Find where the given text appears and provide that cell's center as (X, Y) coordinate. 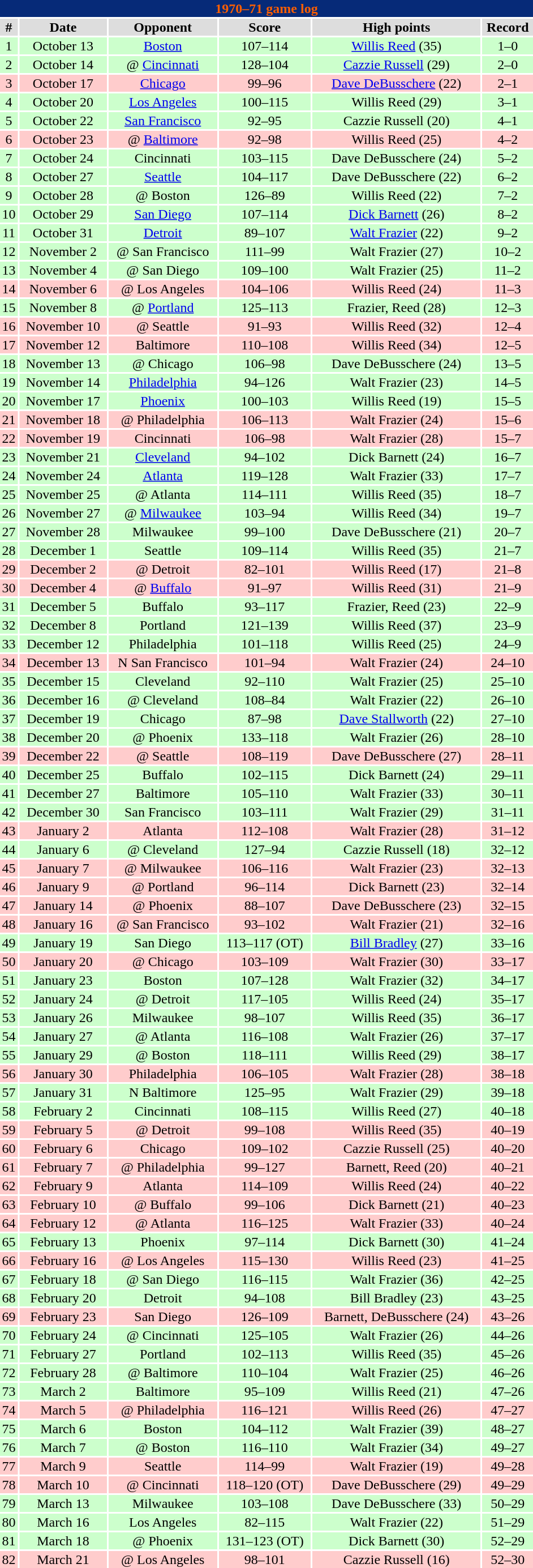
100–115 (265, 102)
January 6 (63, 849)
102–113 (265, 1354)
59 (9, 1130)
105–110 (265, 793)
March 7 (63, 1447)
45 (9, 868)
Dave DeBusschere (21) (397, 532)
February 28 (63, 1373)
109–100 (265, 270)
108–115 (265, 1111)
25–10 (508, 681)
October 27 (63, 177)
39–18 (508, 1092)
103–115 (265, 158)
34 (9, 663)
23 (9, 457)
32–16 (508, 924)
19 (9, 382)
79 (9, 1503)
114–109 (265, 1186)
15–5 (508, 401)
December 19 (63, 719)
December 25 (63, 775)
14 (9, 289)
87–98 (265, 719)
66 (9, 1261)
Frazier, Reed (28) (397, 307)
113–117 (OT) (265, 943)
Willis Reed (17) (397, 569)
2–1 (508, 83)
2–0 (508, 65)
November 27 (63, 513)
116–125 (265, 1223)
50–29 (508, 1503)
80 (9, 1522)
9–2 (508, 233)
47–27 (508, 1410)
98–101 (265, 1560)
81 (9, 1541)
37 (9, 719)
42–25 (508, 1279)
October 13 (63, 46)
High points (397, 27)
88–107 (265, 905)
82 (9, 1560)
Dick Barnett (21) (397, 1204)
2 (9, 65)
74 (9, 1410)
116–115 (265, 1279)
10 (9, 214)
November 17 (63, 401)
January 9 (63, 887)
56 (9, 1074)
116–110 (265, 1447)
5–2 (508, 158)
32–15 (508, 905)
Cazzie Russell (29) (397, 65)
98–107 (265, 1018)
7 (9, 158)
Walt Frazier (32) (397, 980)
8 (9, 177)
March 16 (63, 1522)
82–115 (265, 1522)
October 23 (63, 139)
75 (9, 1429)
116–108 (265, 1036)
1 (9, 46)
41–24 (508, 1242)
November 10 (63, 326)
36–17 (508, 1018)
November 4 (63, 270)
14–5 (508, 382)
97–114 (265, 1242)
60 (9, 1148)
27 (9, 532)
24 (9, 476)
Walt Frazier (30) (397, 962)
17 (9, 345)
131–123 (OT) (265, 1541)
104–106 (265, 289)
99–108 (265, 1130)
91–97 (265, 588)
99–100 (265, 532)
January 20 (63, 962)
18 (9, 364)
February 6 (63, 1148)
6–2 (508, 177)
112–108 (265, 831)
Willis Reed (22) (397, 195)
53 (9, 1018)
December 4 (63, 588)
34–17 (508, 980)
100–103 (265, 401)
January 16 (63, 924)
19–7 (508, 513)
Willis Reed (23) (397, 1261)
11–2 (508, 270)
39 (9, 756)
Walt Frazier (34) (397, 1447)
March 5 (63, 1410)
11 (9, 233)
49–27 (508, 1447)
March 21 (63, 1560)
40–21 (508, 1167)
October 28 (63, 195)
69 (9, 1317)
41 (9, 793)
125–95 (265, 1092)
November 21 (63, 457)
4–2 (508, 139)
40–24 (508, 1223)
N San Francisco (163, 663)
119–128 (265, 476)
65 (9, 1242)
Dick Barnett (26) (397, 214)
82–101 (265, 569)
43–25 (508, 1298)
February 12 (63, 1223)
16 (9, 326)
117–105 (265, 999)
43 (9, 831)
January 31 (63, 1092)
Walt Frazier (19) (397, 1466)
52–29 (508, 1541)
3 (9, 83)
99–96 (265, 83)
93–102 (265, 924)
February 9 (63, 1186)
40 (9, 775)
62 (9, 1186)
67 (9, 1279)
17–7 (508, 476)
22 (9, 438)
46 (9, 887)
71 (9, 1354)
47 (9, 905)
52–30 (508, 1560)
29 (9, 569)
118–120 (OT) (265, 1485)
October 29 (63, 214)
Willis Reed (19) (397, 401)
March 18 (63, 1541)
41–25 (508, 1261)
N Baltimore (163, 1092)
6 (9, 139)
126–89 (265, 195)
50 (9, 962)
72 (9, 1373)
92–95 (265, 121)
64 (9, 1223)
31–12 (508, 831)
38–18 (508, 1074)
March 10 (63, 1485)
106–113 (265, 420)
October 20 (63, 102)
91–93 (265, 326)
26 (9, 513)
January 2 (63, 831)
7–2 (508, 195)
103–108 (265, 1503)
27–10 (508, 719)
Cazzie Russell (20) (397, 121)
29–11 (508, 775)
Walt Frazier (27) (397, 251)
21 (9, 420)
114–111 (265, 494)
Dave DeBusschere (33) (397, 1503)
Willis Reed (32) (397, 326)
77 (9, 1466)
61 (9, 1167)
20–7 (508, 532)
103–111 (265, 812)
December 8 (63, 625)
21–7 (508, 550)
38–17 (508, 1055)
Willis Reed (37) (397, 625)
February 20 (63, 1298)
70 (9, 1335)
18–7 (508, 494)
Walt Frazier (36) (397, 1279)
February 13 (63, 1242)
November 8 (63, 307)
111–99 (265, 251)
40–23 (508, 1204)
4–1 (508, 121)
40–22 (508, 1186)
44–26 (508, 1335)
12 (9, 251)
March 13 (63, 1503)
126–109 (265, 1317)
51 (9, 980)
21–8 (508, 569)
114–99 (265, 1466)
28–11 (508, 756)
December 22 (63, 756)
93–117 (265, 606)
Willis Reed (21) (397, 1391)
108–119 (265, 756)
99–106 (265, 1204)
15–6 (508, 420)
January 23 (63, 980)
96–114 (265, 887)
Willis Reed (27) (397, 1111)
Walt Frazier (21) (397, 924)
November 18 (63, 420)
33 (9, 644)
110–108 (265, 345)
116–121 (265, 1410)
January 19 (63, 943)
30 (9, 588)
January 30 (63, 1074)
32–13 (508, 868)
December 13 (63, 663)
118–111 (265, 1055)
23–9 (508, 625)
125–105 (265, 1335)
Willis Reed (26) (397, 1410)
Dave DeBusschere (23) (397, 905)
35 (9, 681)
Dave Stallworth (22) (397, 719)
Cazzie Russell (16) (397, 1560)
48–27 (508, 1429)
33–17 (508, 962)
12–4 (508, 326)
95–109 (265, 1391)
73 (9, 1391)
28 (9, 550)
Barnett, Reed (20) (397, 1167)
92–110 (265, 681)
22–9 (508, 606)
40–19 (508, 1130)
Score (265, 27)
51–29 (508, 1522)
November 6 (63, 289)
32–12 (508, 849)
58 (9, 1111)
20 (9, 401)
43–26 (508, 1317)
January 27 (63, 1036)
1970–71 game log (266, 8)
4 (9, 102)
November 13 (63, 364)
55 (9, 1055)
106–105 (265, 1074)
99–127 (265, 1167)
127–94 (265, 849)
121–139 (265, 625)
3–1 (508, 102)
31 (9, 606)
February 24 (63, 1335)
March 9 (63, 1466)
October 17 (63, 83)
Frazier, Reed (23) (397, 606)
January 7 (63, 868)
March 2 (63, 1391)
12–3 (508, 307)
Record (508, 27)
December 15 (63, 681)
102–115 (265, 775)
February 2 (63, 1111)
February 18 (63, 1279)
November 28 (63, 532)
February 23 (63, 1317)
15 (9, 307)
15–7 (508, 438)
30–11 (508, 793)
94–126 (265, 382)
10–2 (508, 251)
94–102 (265, 457)
101–118 (265, 644)
February 10 (63, 1204)
December 5 (63, 606)
Dick Barnett (23) (397, 887)
37–17 (508, 1036)
November 2 (63, 251)
March 6 (63, 1429)
12–5 (508, 345)
26–10 (508, 700)
October 31 (63, 233)
October 24 (63, 158)
Cazzie Russell (25) (397, 1148)
49–28 (508, 1466)
5 (9, 121)
13 (9, 270)
115–130 (265, 1261)
106–116 (265, 868)
Dave DeBusschere (27) (397, 756)
108–84 (265, 700)
110–104 (265, 1373)
31–11 (508, 812)
January 14 (63, 905)
107–128 (265, 980)
103–109 (265, 962)
89–107 (265, 233)
49–29 (508, 1485)
9 (9, 195)
December 20 (63, 737)
December 2 (63, 569)
December 30 (63, 812)
40–20 (508, 1148)
35–17 (508, 999)
February 7 (63, 1167)
Bill Bradley (27) (397, 943)
1–0 (508, 46)
Opponent (163, 27)
February 27 (63, 1354)
February 5 (63, 1130)
57 (9, 1092)
28–10 (508, 737)
52 (9, 999)
44 (9, 849)
32 (9, 625)
11–3 (508, 289)
Cazzie Russell (18) (397, 849)
November 12 (63, 345)
40–18 (508, 1111)
109–114 (265, 550)
December 16 (63, 700)
December 12 (63, 644)
47–26 (508, 1391)
101–94 (265, 663)
16–7 (508, 457)
February 16 (63, 1261)
# (9, 27)
25 (9, 494)
Walt Frazier (39) (397, 1429)
January 24 (63, 999)
January 29 (63, 1055)
21–9 (508, 588)
32–14 (508, 887)
December 27 (63, 793)
Willis Reed (31) (397, 588)
128–104 (265, 65)
October 14 (63, 65)
46–26 (508, 1373)
November 14 (63, 382)
78 (9, 1485)
54 (9, 1036)
45–26 (508, 1354)
36 (9, 700)
November 24 (63, 476)
Date (63, 27)
38 (9, 737)
Barnett, DeBusschere (24) (397, 1317)
103–94 (265, 513)
33–16 (508, 943)
October 22 (63, 121)
January 26 (63, 1018)
63 (9, 1204)
November 25 (63, 494)
December 1 (63, 550)
68 (9, 1298)
42 (9, 812)
125–113 (265, 307)
76 (9, 1447)
November 19 (63, 438)
94–108 (265, 1298)
109–102 (265, 1148)
Bill Bradley (23) (397, 1298)
92–98 (265, 139)
24–9 (508, 644)
24–10 (508, 663)
Dave DeBusschere (29) (397, 1485)
13–5 (508, 364)
49 (9, 943)
104–112 (265, 1429)
48 (9, 924)
8–2 (508, 214)
133–118 (265, 737)
104–117 (265, 177)
